Detect which cell encompasses the target text, then output its (X, Y) center coordinate. 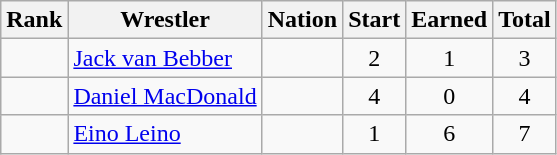
6 (450, 134)
Earned (450, 20)
Total (525, 20)
3 (525, 58)
0 (450, 96)
Daniel MacDonald (165, 96)
Nation (302, 20)
Start (374, 20)
2 (374, 58)
Eino Leino (165, 134)
Jack van Bebber (165, 58)
Wrestler (165, 20)
Rank (34, 20)
7 (525, 134)
